Locate the cell with the specified text and output its [x, y] center coordinate. 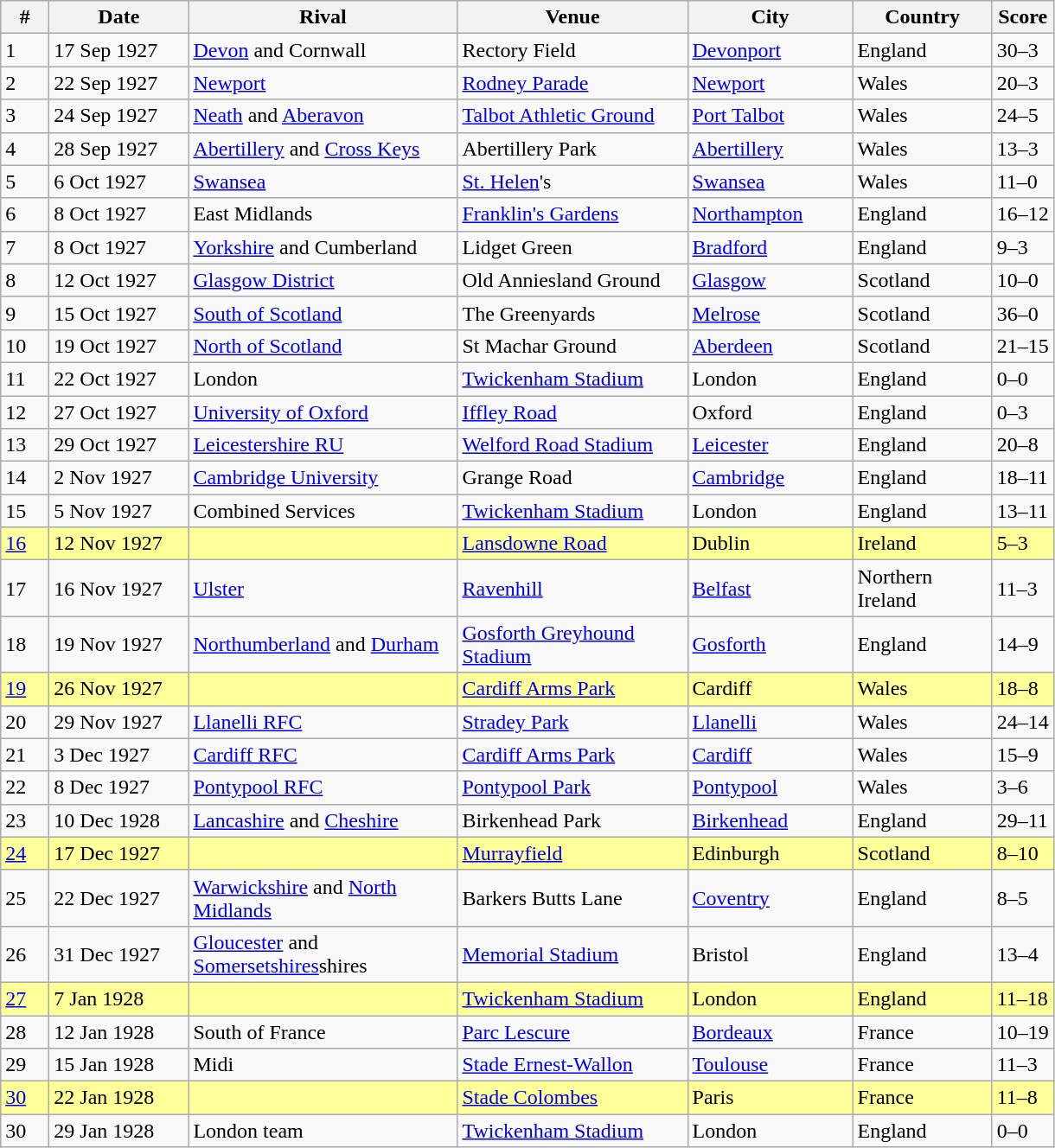
17 Dec 1927 [119, 853]
Pontypool RFC [323, 788]
Gosforth [770, 645]
10 Dec 1928 [119, 820]
11–18 [1022, 998]
16–12 [1022, 214]
Memorial Stadium [572, 954]
12 Oct 1927 [119, 280]
Pontypool Park [572, 788]
13–4 [1022, 954]
29 Nov 1927 [119, 722]
10–19 [1022, 1031]
2 Nov 1927 [119, 478]
Barkers Butts Lane [572, 897]
29 [25, 1065]
14–9 [1022, 645]
University of Oxford [323, 412]
South of France [323, 1031]
12 Jan 1928 [119, 1031]
Belfast [770, 588]
# [25, 17]
Ulster [323, 588]
15 [25, 511]
Lidget Green [572, 247]
27 [25, 998]
Devonport [770, 50]
Llanelli [770, 722]
Bradford [770, 247]
Leicestershire RU [323, 445]
21 [25, 755]
Ravenhill [572, 588]
7 [25, 247]
Abertillery [770, 149]
24 [25, 853]
22 Oct 1927 [119, 379]
26 [25, 954]
Stradey Park [572, 722]
Old Anniesland Ground [572, 280]
Paris [770, 1098]
24–14 [1022, 722]
Abertillery Park [572, 149]
Rectory Field [572, 50]
Welford Road Stadium [572, 445]
East Midlands [323, 214]
19 Oct 1927 [119, 346]
20–3 [1022, 83]
15–9 [1022, 755]
Ireland [922, 544]
Abertillery and Cross Keys [323, 149]
10 [25, 346]
13–3 [1022, 149]
11–8 [1022, 1098]
2 [25, 83]
8 [25, 280]
29 Jan 1928 [119, 1131]
13 [25, 445]
Score [1022, 17]
31 Dec 1927 [119, 954]
Northampton [770, 214]
7 Jan 1928 [119, 998]
Talbot Athletic Ground [572, 116]
16 [25, 544]
Grange Road [572, 478]
22 Sep 1927 [119, 83]
Dublin [770, 544]
17 Sep 1927 [119, 50]
29 Oct 1927 [119, 445]
20–8 [1022, 445]
29–11 [1022, 820]
12 [25, 412]
18–8 [1022, 689]
27 Oct 1927 [119, 412]
Rodney Parade [572, 83]
Rival [323, 17]
Yorkshire and Cumberland [323, 247]
3–6 [1022, 788]
Midi [323, 1065]
St. Helen's [572, 182]
18 [25, 645]
15 Oct 1927 [119, 313]
Stade Ernest-Wallon [572, 1065]
Northumberland and Durham [323, 645]
Bristol [770, 954]
Gloucester and Somersetshiresshires [323, 954]
Combined Services [323, 511]
8 Dec 1927 [119, 788]
Parc Lescure [572, 1031]
The Greenyards [572, 313]
5 Nov 1927 [119, 511]
Cardiff RFC [323, 755]
Country [922, 17]
Franklin's Gardens [572, 214]
Stade Colombes [572, 1098]
19 [25, 689]
30–3 [1022, 50]
North of Scotland [323, 346]
19 Nov 1927 [119, 645]
9–3 [1022, 247]
Pontypool [770, 788]
Port Talbot [770, 116]
15 Jan 1928 [119, 1065]
12 Nov 1927 [119, 544]
Lancashire and Cheshire [323, 820]
Cambridge University [323, 478]
Melrose [770, 313]
14 [25, 478]
South of Scotland [323, 313]
Devon and Cornwall [323, 50]
16 Nov 1927 [119, 588]
5 [25, 182]
Bordeaux [770, 1031]
City [770, 17]
24–5 [1022, 116]
36–0 [1022, 313]
3 [25, 116]
9 [25, 313]
Leicester [770, 445]
Northern Ireland [922, 588]
3 Dec 1927 [119, 755]
1 [25, 50]
Aberdeen [770, 346]
20 [25, 722]
Warwickshire and North Midlands [323, 897]
22 Dec 1927 [119, 897]
22 [25, 788]
Birkenhead Park [572, 820]
24 Sep 1927 [119, 116]
Cambridge [770, 478]
10–0 [1022, 280]
17 [25, 588]
22 Jan 1928 [119, 1098]
Neath and Aberavon [323, 116]
5–3 [1022, 544]
23 [25, 820]
28 [25, 1031]
6 [25, 214]
Oxford [770, 412]
28 Sep 1927 [119, 149]
Glasgow [770, 280]
Coventry [770, 897]
11–0 [1022, 182]
Murrayfield [572, 853]
13–11 [1022, 511]
Edinburgh [770, 853]
Birkenhead [770, 820]
4 [25, 149]
0–3 [1022, 412]
25 [25, 897]
18–11 [1022, 478]
Gosforth Greyhound Stadium [572, 645]
11 [25, 379]
Venue [572, 17]
Toulouse [770, 1065]
26 Nov 1927 [119, 689]
6 Oct 1927 [119, 182]
St Machar Ground [572, 346]
Lansdowne Road [572, 544]
London team [323, 1131]
Glasgow District [323, 280]
Date [119, 17]
8–10 [1022, 853]
21–15 [1022, 346]
Llanelli RFC [323, 722]
Iffley Road [572, 412]
8–5 [1022, 897]
